Locate the cell with the specified text and output its [x, y] center coordinate. 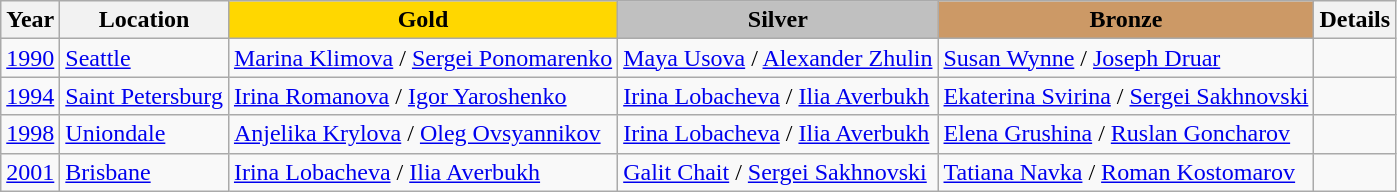
1998 [30, 134]
Elena Grushina / Ruslan Goncharov [1126, 134]
Anjelika Krylova / Oleg Ovsyannikov [422, 134]
Brisbane [144, 172]
Silver [778, 20]
Irina Romanova / Igor Yaroshenko [422, 96]
Galit Chait / Sergei Sakhnovski [778, 172]
Gold [422, 20]
Uniondale [144, 134]
Marina Klimova / Sergei Ponomarenko [422, 58]
Details [1355, 20]
Susan Wynne / Joseph Druar [1126, 58]
Bronze [1126, 20]
Seattle [144, 58]
1994 [30, 96]
Location [144, 20]
2001 [30, 172]
Tatiana Navka / Roman Kostomarov [1126, 172]
Saint Petersburg [144, 96]
Ekaterina Svirina / Sergei Sakhnovski [1126, 96]
Year [30, 20]
1990 [30, 58]
Maya Usova / Alexander Zhulin [778, 58]
